For the text-containing cell, return its midpoint in (X, Y) coordinate format. 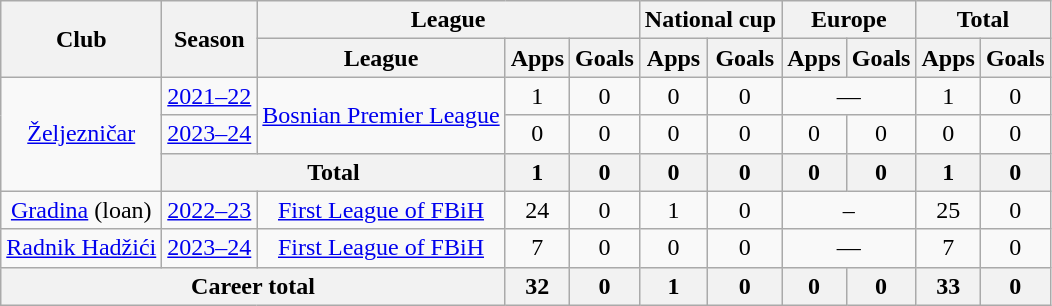
Career total (253, 286)
National cup (710, 20)
2022–23 (210, 210)
Europe (849, 20)
2021–22 (210, 96)
Željezničar (82, 134)
– (849, 210)
Radnik Hadžići (82, 248)
Club (82, 39)
Gradina (loan) (82, 210)
24 (537, 210)
33 (948, 286)
32 (537, 286)
Bosnian Premier League (381, 115)
25 (948, 210)
Season (210, 39)
